Capture the cell that displays the provided text and extract its [X, Y] central coordinate. 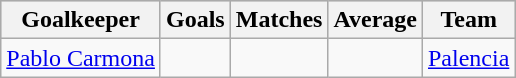
Palencia [468, 58]
Matches [279, 20]
Goals [195, 20]
Goalkeeper [81, 20]
Team [468, 20]
Average [376, 20]
Pablo Carmona [81, 58]
